Scan for the cell matching the given text and deliver its (x, y) coordinate at center. 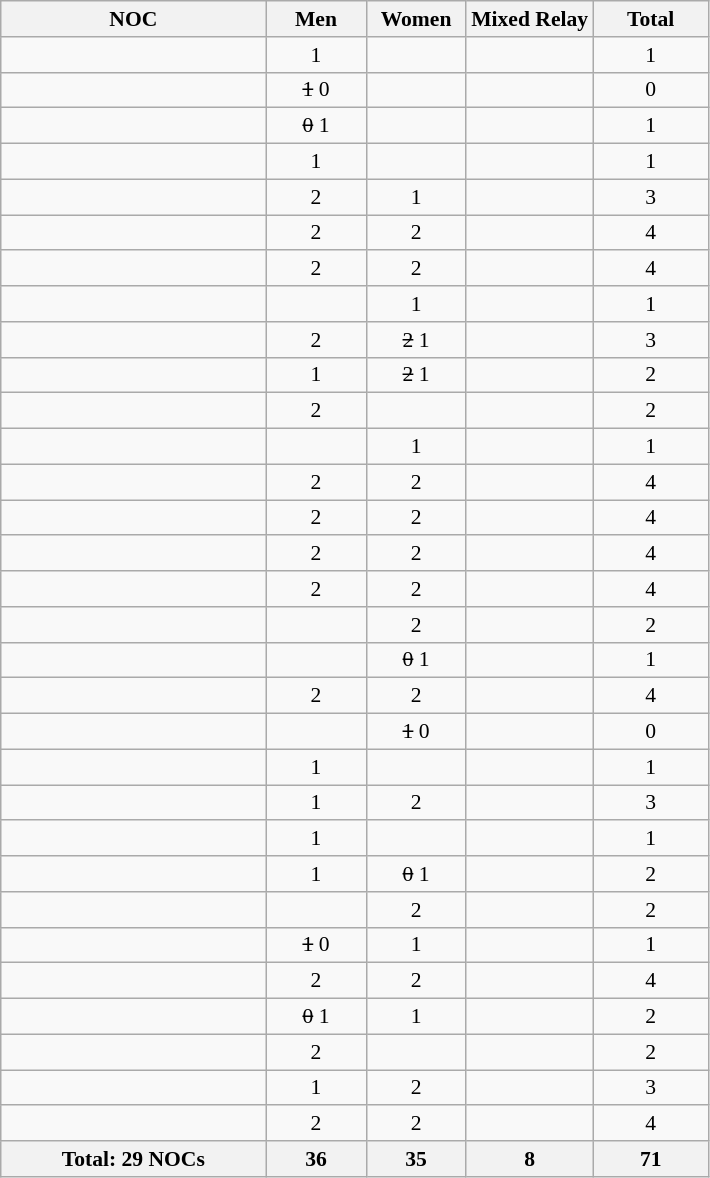
8 (530, 1159)
Total (650, 19)
36 (316, 1159)
NOC (134, 19)
35 (416, 1159)
Men (316, 19)
71 (650, 1159)
Women (416, 19)
Total: 29 NOCs (134, 1159)
Mixed Relay (530, 19)
